Locate the cell with the specified text and output its (X, Y) center coordinate. 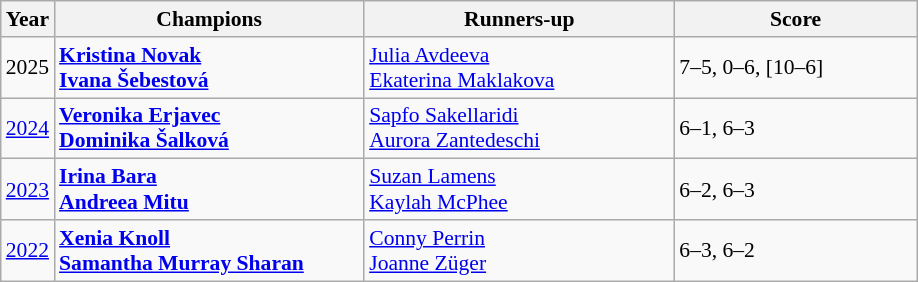
6–2, 6–3 (796, 190)
Champions (209, 19)
Julia Avdeeva Ekaterina Maklakova (519, 68)
7–5, 0–6, [10–6] (796, 68)
Score (796, 19)
Xenia Knoll Samantha Murray Sharan (209, 250)
2025 (28, 68)
Kristina Novak Ivana Šebestová (209, 68)
Veronika Erjavec Dominika Šalková (209, 128)
Suzan Lamens Kaylah McPhee (519, 190)
Sapfo Sakellaridi Aurora Zantedeschi (519, 128)
Irina Bara Andreea Mitu (209, 190)
6–1, 6–3 (796, 128)
Conny Perrin Joanne Züger (519, 250)
Year (28, 19)
6–3, 6–2 (796, 250)
Runners-up (519, 19)
2022 (28, 250)
2024 (28, 128)
2023 (28, 190)
